From the cell containing the given text, extract its center point as [x, y] coordinate. 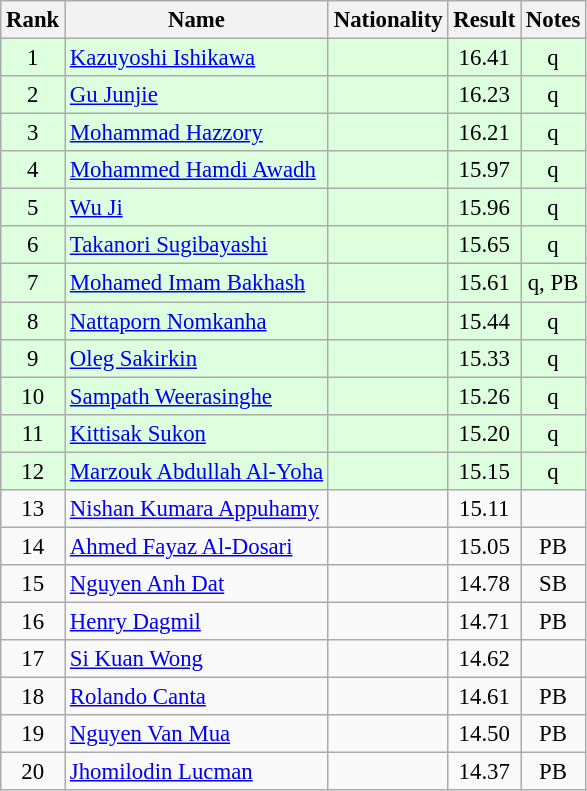
Name [197, 20]
Marzouk Abdullah Al-Yoha [197, 471]
Oleg Sakirkin [197, 358]
Si Kuan Wong [197, 659]
14 [33, 546]
Rolando Canta [197, 697]
Gu Junjie [197, 95]
12 [33, 471]
19 [33, 734]
15.33 [484, 358]
Rank [33, 20]
14.62 [484, 659]
9 [33, 358]
14.37 [484, 772]
Takanori Sugibayashi [197, 245]
14.78 [484, 584]
Nguyen Van Mua [197, 734]
3 [33, 133]
16 [33, 621]
17 [33, 659]
Notes [554, 20]
q, PB [554, 283]
11 [33, 433]
Kazuyoshi Ishikawa [197, 58]
Sampath Weerasinghe [197, 396]
10 [33, 396]
Mohammed Hamdi Awadh [197, 170]
4 [33, 170]
Mohammad Hazzory [197, 133]
18 [33, 697]
Jhomilodin Lucman [197, 772]
SB [554, 584]
14.61 [484, 697]
2 [33, 95]
15 [33, 584]
16.21 [484, 133]
Nishan Kumara Appuhamy [197, 509]
15.44 [484, 321]
Ahmed Fayaz Al-Dosari [197, 546]
6 [33, 245]
15.96 [484, 208]
13 [33, 509]
Henry Dagmil [197, 621]
15.05 [484, 546]
Result [484, 20]
Wu Ji [197, 208]
20 [33, 772]
Mohamed Imam Bakhash [197, 283]
14.50 [484, 734]
Nattaporn Nomkanha [197, 321]
15.61 [484, 283]
Nguyen Anh Dat [197, 584]
7 [33, 283]
Kittisak Sukon [197, 433]
8 [33, 321]
15.15 [484, 471]
Nationality [388, 20]
15.20 [484, 433]
14.71 [484, 621]
1 [33, 58]
16.23 [484, 95]
15.65 [484, 245]
5 [33, 208]
15.97 [484, 170]
15.26 [484, 396]
16.41 [484, 58]
15.11 [484, 509]
